From the cell containing the given text, extract its center point as [X, Y] coordinate. 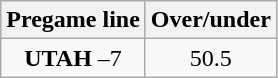
Pregame line [74, 20]
Over/under [210, 20]
50.5 [210, 58]
UTAH –7 [74, 58]
